Identify which cell holds the provided text, then report its [x, y] central coordinate. 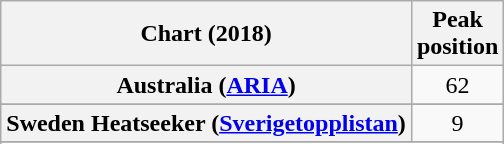
Sweden Heatseeker (Sverigetopplistan) [206, 123]
Chart (2018) [206, 34]
62 [457, 85]
Peakposition [457, 34]
9 [457, 123]
Australia (ARIA) [206, 85]
